Output the [X, Y] coordinate of the center of the cell containing the given text.  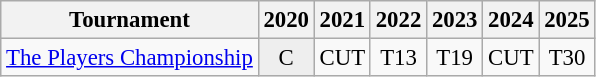
2023 [455, 20]
Tournament [130, 20]
2020 [286, 20]
T19 [455, 58]
C [286, 58]
T30 [567, 58]
2021 [342, 20]
2022 [398, 20]
2025 [567, 20]
2024 [511, 20]
T13 [398, 58]
The Players Championship [130, 58]
